From the cell containing the given text, extract its center point as [X, Y] coordinate. 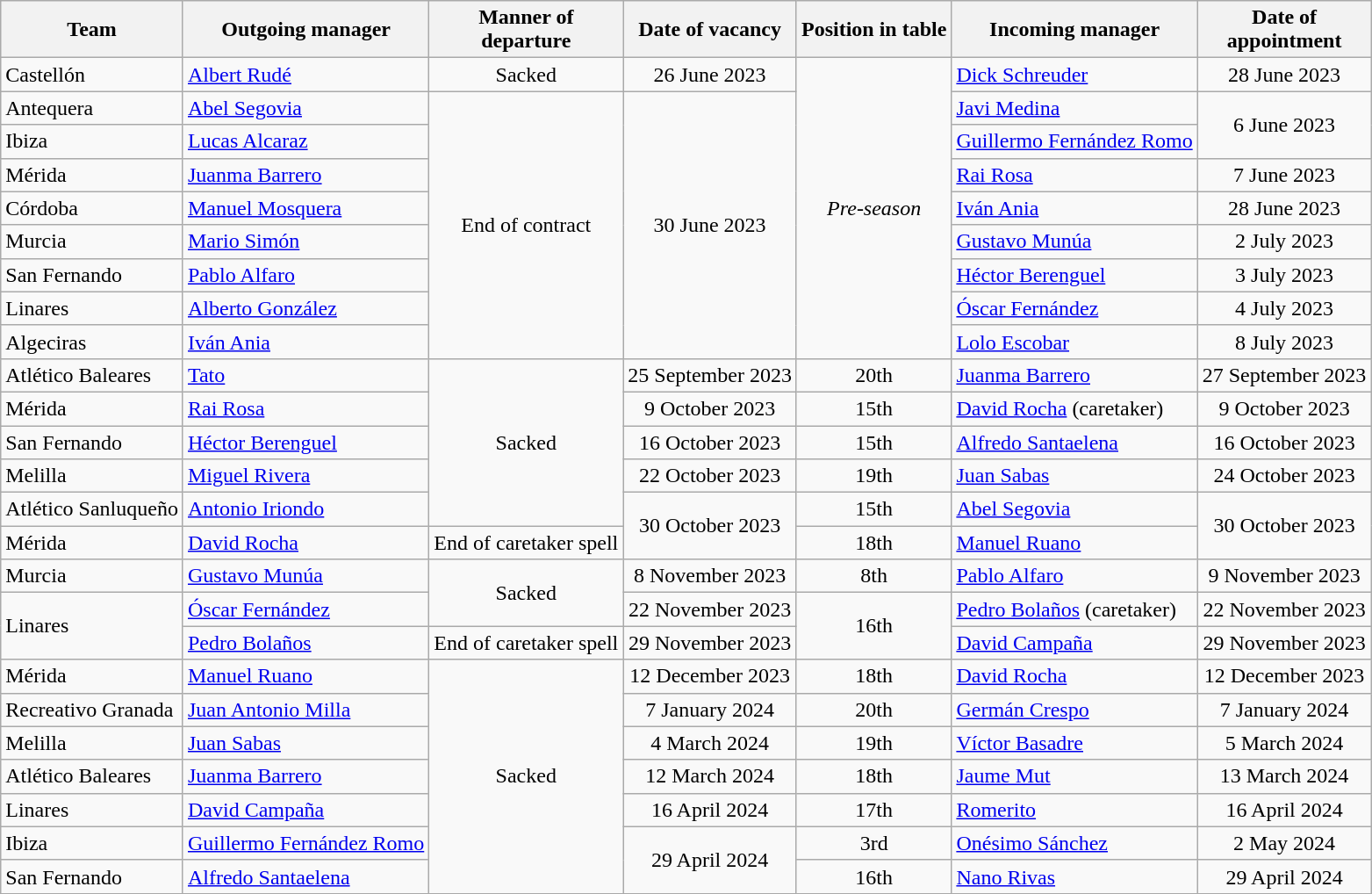
7 June 2023 [1284, 175]
Manner ofdeparture [527, 30]
Mario Simón [305, 242]
Team [92, 30]
Antonio Iriondo [305, 509]
Alberto González [305, 308]
Antequera [92, 108]
Javi Medina [1074, 108]
27 September 2023 [1284, 375]
13 March 2024 [1284, 776]
4 July 2023 [1284, 308]
Lolo Escobar [1074, 342]
Atlético Sanluqueño [92, 509]
25 September 2023 [710, 375]
Nano Rivas [1074, 876]
Lucas Alcaraz [305, 141]
Pedro Bolaños [305, 643]
8 July 2023 [1284, 342]
Manuel Mosquera [305, 208]
Recreativo Granada [92, 710]
Castellón [92, 75]
David Rocha (caretaker) [1074, 408]
Albert Rudé [305, 75]
26 June 2023 [710, 75]
8th [873, 576]
Incoming manager [1074, 30]
Miguel Rivera [305, 476]
30 June 2023 [710, 225]
Algeciras [92, 342]
Jaume Mut [1074, 776]
Onésimo Sánchez [1074, 843]
Date ofappointment [1284, 30]
3 July 2023 [1284, 275]
Dick Schreuder [1074, 75]
Date of vacancy [710, 30]
Víctor Basadre [1074, 743]
9 November 2023 [1284, 576]
6 June 2023 [1284, 125]
Pedro Bolaños (caretaker) [1074, 609]
Position in table [873, 30]
17th [873, 810]
Juan Antonio Milla [305, 710]
Córdoba [92, 208]
4 March 2024 [710, 743]
2 July 2023 [1284, 242]
24 October 2023 [1284, 476]
Pre-season [873, 209]
Romerito [1074, 810]
End of contract [527, 225]
22 October 2023 [710, 476]
Outgoing manager [305, 30]
12 March 2024 [710, 776]
8 November 2023 [710, 576]
Tato [305, 375]
3rd [873, 843]
2 May 2024 [1284, 843]
Germán Crespo [1074, 710]
5 March 2024 [1284, 743]
